Return the [x, y] coordinate for the center point of the cell that contains the specified text.  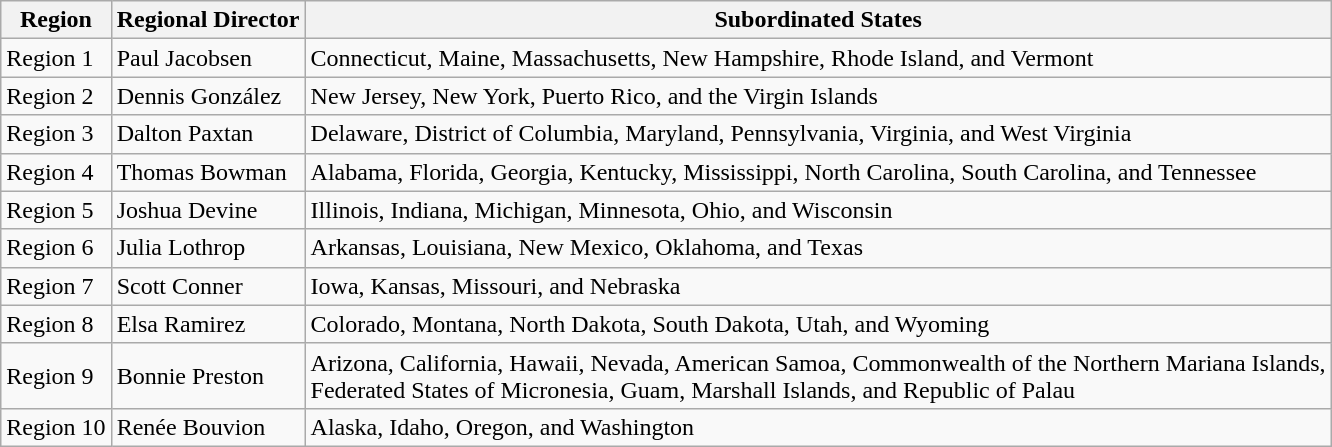
Joshua Devine [208, 210]
Alaska, Idaho, Oregon, and Washington [818, 427]
Alabama, Florida, Georgia, Kentucky, Mississippi, North Carolina, South Carolina, and Tennessee [818, 172]
Iowa, Kansas, Missouri, and Nebraska [818, 286]
Region [56, 20]
Renée Bouvion [208, 427]
Scott Conner [208, 286]
Dennis González [208, 96]
Region 8 [56, 324]
Region 7 [56, 286]
Illinois, Indiana, Michigan, Minnesota, Ohio, and Wisconsin [818, 210]
Subordinated States [818, 20]
Region 4 [56, 172]
Paul Jacobsen [208, 58]
Delaware, District of Columbia, Maryland, Pennsylvania, Virginia, and West Virginia [818, 134]
New Jersey, New York, Puerto Rico, and the Virgin Islands [818, 96]
Arkansas, Louisiana, New Mexico, Oklahoma, and Texas [818, 248]
Connecticut, Maine, Massachusetts, New Hampshire, Rhode Island, and Vermont [818, 58]
Colorado, Montana, North Dakota, South Dakota, Utah, and Wyoming [818, 324]
Elsa Ramirez [208, 324]
Bonnie Preston [208, 376]
Thomas Bowman [208, 172]
Region 5 [56, 210]
Julia Lothrop [208, 248]
Dalton Paxtan [208, 134]
Region 10 [56, 427]
Region 9 [56, 376]
Regional Director [208, 20]
Region 3 [56, 134]
Region 1 [56, 58]
Region 6 [56, 248]
Region 2 [56, 96]
